Search for the cell housing the specified text and yield its (X, Y) center coordinate. 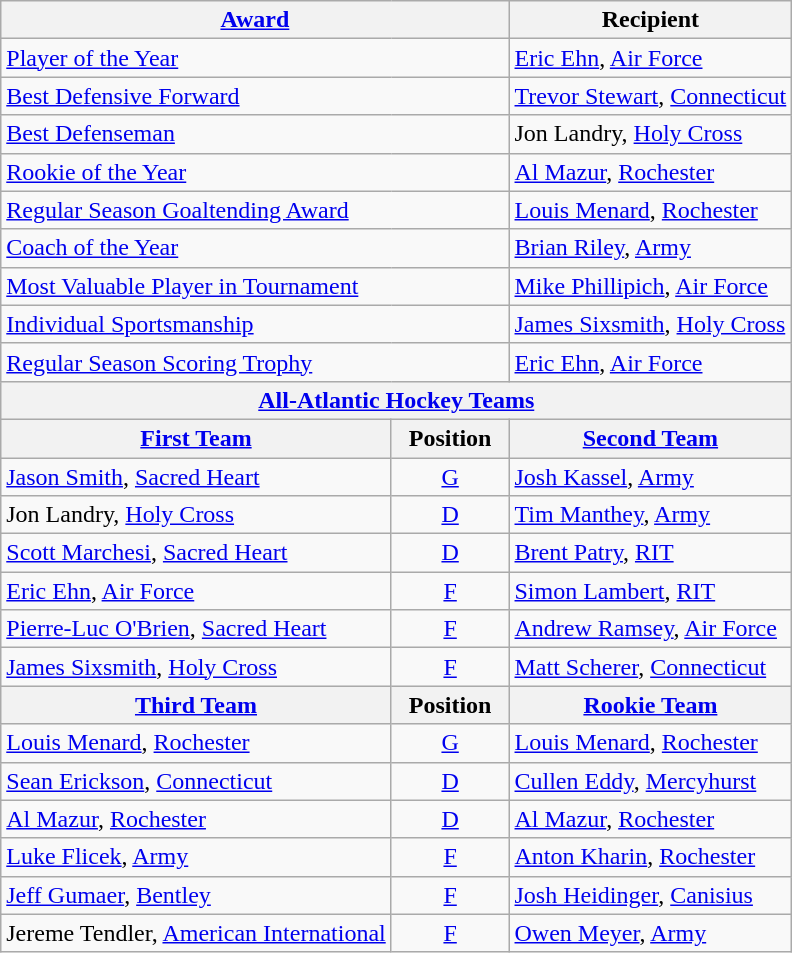
Regular Season Goaltending Award (255, 210)
Third Team (196, 705)
Luke Flicek, Army (196, 857)
Regular Season Scoring Trophy (255, 362)
Simon Lambert, RIT (650, 591)
Best Defensive Forward (255, 96)
Owen Meyer, Army (650, 933)
Pierre-Luc O'Brien, Sacred Heart (196, 629)
Josh Kassel, Army (650, 477)
All-Atlantic Hockey Teams (396, 400)
Andrew Ramsey, Air Force (650, 629)
Jeff Gumaer, Bentley (196, 895)
Rookie Team (650, 705)
Trevor Stewart, Connecticut (650, 96)
Josh Heidinger, Canisius (650, 895)
Most Valuable Player in Tournament (255, 286)
Tim Manthey, Army (650, 515)
Matt Scherer, Connecticut (650, 667)
Individual Sportsmanship (255, 324)
First Team (196, 438)
Rookie of the Year (255, 172)
Player of the Year (255, 58)
Anton Kharin, Rochester (650, 857)
Sean Erickson, Connecticut (196, 781)
Brent Patry, RIT (650, 553)
Coach of the Year (255, 248)
Mike Phillipich, Air Force (650, 286)
Jereme Tendler, American International (196, 933)
Recipient (650, 20)
Scott Marchesi, Sacred Heart (196, 553)
Cullen Eddy, Mercyhurst (650, 781)
Award (255, 20)
Brian Riley, Army (650, 248)
Jason Smith, Sacred Heart (196, 477)
Best Defenseman (255, 134)
Second Team (650, 438)
